Identify which cell holds the provided text, then report its (X, Y) central coordinate. 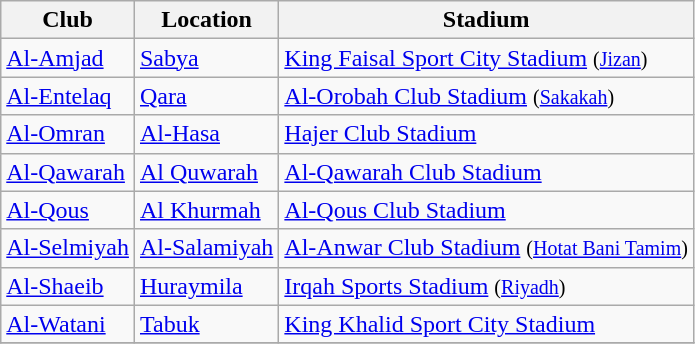
Al-Salamiyah (206, 248)
Al-Omran (68, 134)
Al-Entelaq (68, 96)
Al-Qous (68, 210)
Al-Qous Club Stadium (486, 210)
Al Quwarah (206, 172)
Al-Qawarah Club Stadium (486, 172)
Club (68, 20)
Sabya (206, 58)
Al-Amjad (68, 58)
Qara (206, 96)
Al-Orobah Club Stadium (Sakakah) (486, 96)
Location (206, 20)
Al-Anwar Club Stadium (Hotat Bani Tamim) (486, 248)
Al-Selmiyah (68, 248)
King Faisal Sport City Stadium (Jizan) (486, 58)
Hajer Club Stadium (486, 134)
Irqah Sports Stadium (Riyadh) (486, 286)
Stadium (486, 20)
Al-Watani (68, 324)
Huraymila (206, 286)
King Khalid Sport City Stadium (486, 324)
Tabuk (206, 324)
Al-Qawarah (68, 172)
Al-Hasa (206, 134)
Al-Shaeib (68, 286)
Al Khurmah (206, 210)
